Scan for the cell matching the given text and deliver its [x, y] coordinate at center. 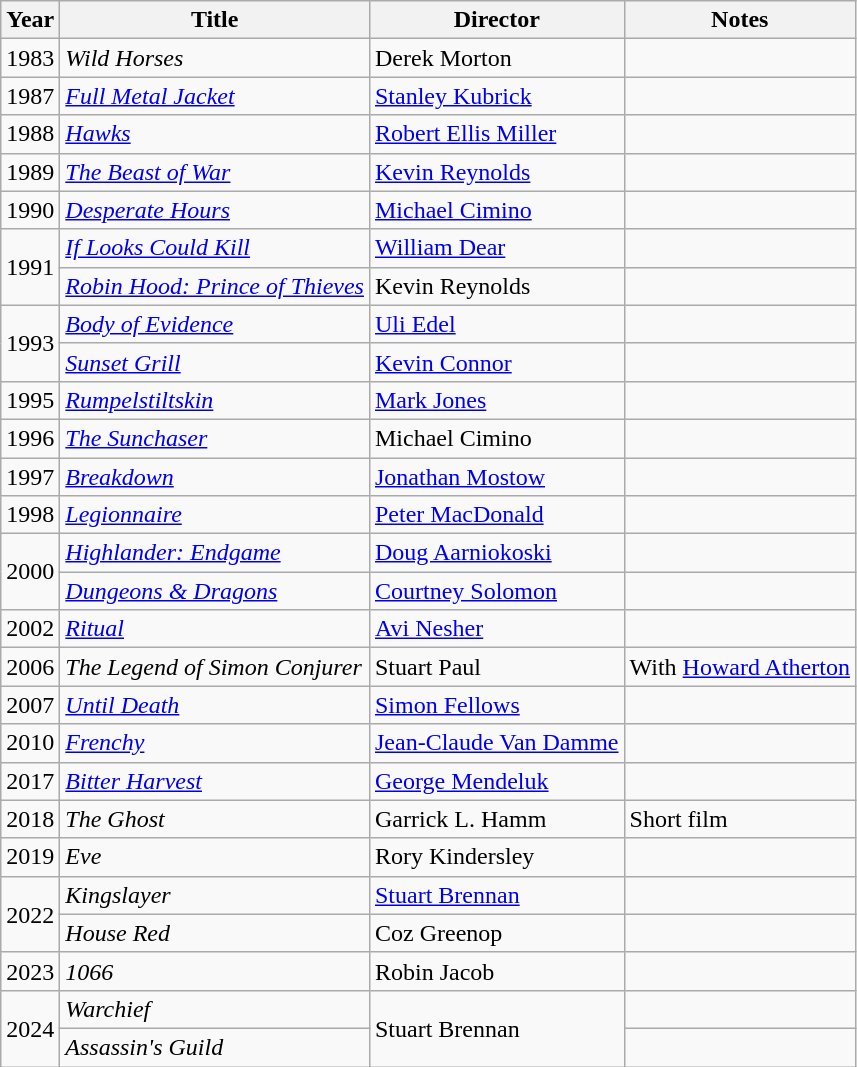
House Red [215, 933]
1991 [30, 267]
Robin Hood: Prince of Thieves [215, 286]
Until Death [215, 705]
William Dear [496, 248]
1987 [30, 96]
1997 [30, 477]
Frenchy [215, 743]
2000 [30, 572]
1998 [30, 515]
Highlander: Endgame [215, 553]
Ritual [215, 629]
Simon Fellows [496, 705]
Director [496, 20]
Sunset Grill [215, 362]
2019 [30, 857]
The Sunchaser [215, 438]
2002 [30, 629]
Courtney Solomon [496, 591]
Coz Greenop [496, 933]
Mark Jones [496, 400]
Assassin's Guild [215, 1047]
The Ghost [215, 819]
2017 [30, 781]
Kingslayer [215, 895]
Stuart Paul [496, 667]
Full Metal Jacket [215, 96]
Robert Ellis Miller [496, 134]
Hawks [215, 134]
Notes [740, 20]
The Beast of War [215, 172]
Jean-Claude Van Damme [496, 743]
Eve [215, 857]
Short film [740, 819]
2006 [30, 667]
1993 [30, 343]
Avi Nesher [496, 629]
Bitter Harvest [215, 781]
Rory Kindersley [496, 857]
With Howard Atherton [740, 667]
Year [30, 20]
2007 [30, 705]
1996 [30, 438]
1995 [30, 400]
Stanley Kubrick [496, 96]
Jonathan Mostow [496, 477]
1988 [30, 134]
If Looks Could Kill [215, 248]
Legionnaire [215, 515]
2024 [30, 1028]
2018 [30, 819]
The Legend of Simon Conjurer [215, 667]
2010 [30, 743]
George Mendeluk [496, 781]
Kevin Connor [496, 362]
Doug Aarniokoski [496, 553]
2022 [30, 914]
Derek Morton [496, 58]
Title [215, 20]
Desperate Hours [215, 210]
Rumpelstiltskin [215, 400]
Dungeons & Dragons [215, 591]
Breakdown [215, 477]
Body of Evidence [215, 324]
1983 [30, 58]
Robin Jacob [496, 971]
Warchief [215, 1009]
1990 [30, 210]
Uli Edel [496, 324]
1989 [30, 172]
2023 [30, 971]
Peter MacDonald [496, 515]
1066 [215, 971]
Garrick L. Hamm [496, 819]
Wild Horses [215, 58]
